Determine the (x, y) coordinate at the center of the cell enclosing the given text.  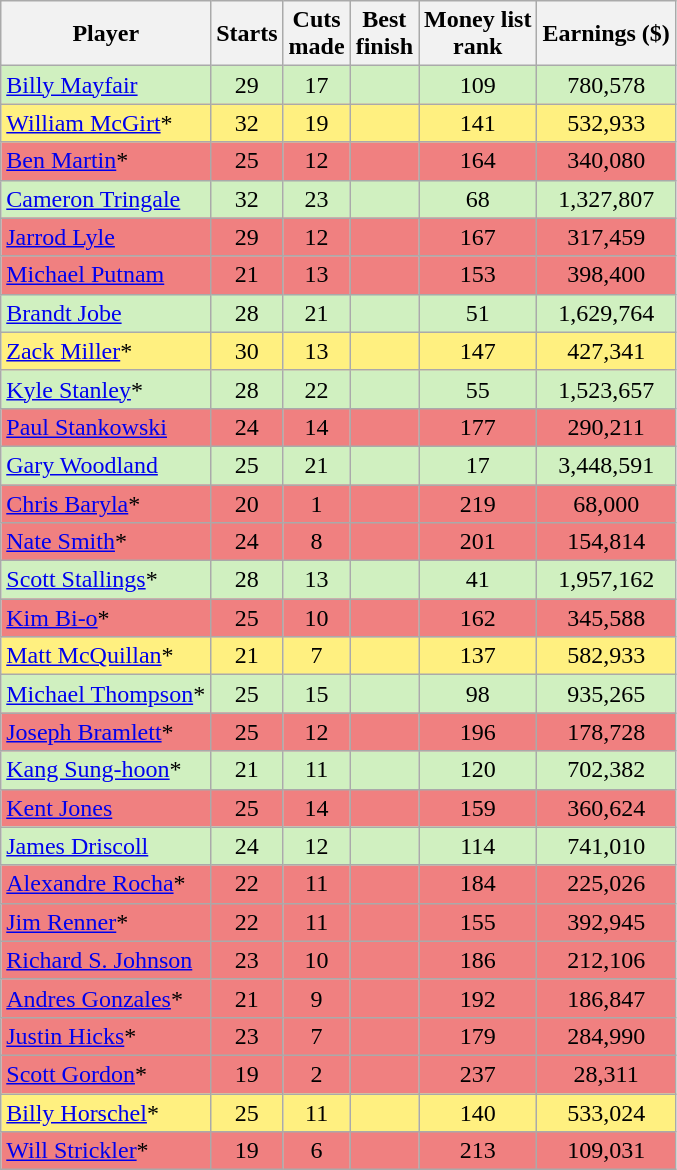
120 (478, 770)
935,265 (606, 694)
427,341 (606, 351)
20 (247, 503)
114 (478, 846)
Zack Miller* (106, 351)
398,400 (606, 275)
532,933 (606, 123)
141 (478, 123)
98 (478, 694)
Billy Horschel* (106, 1113)
147 (478, 351)
Gary Woodland (106, 465)
212,106 (606, 960)
Michael Thompson* (106, 694)
184 (478, 884)
154,814 (606, 542)
6 (316, 1151)
55 (478, 389)
582,933 (606, 656)
345,588 (606, 618)
140 (478, 1113)
Cutsmade (316, 34)
James Driscoll (106, 846)
9 (316, 998)
178,728 (606, 732)
192 (478, 998)
Andres Gonzales* (106, 998)
213 (478, 1151)
8 (316, 542)
Earnings ($) (606, 34)
741,010 (606, 846)
109,031 (606, 1151)
162 (478, 618)
702,382 (606, 770)
15 (316, 694)
51 (478, 313)
3,448,591 (606, 465)
179 (478, 1036)
225,026 (606, 884)
201 (478, 542)
219 (478, 503)
290,211 (606, 427)
Chris Baryla* (106, 503)
Jarrod Lyle (106, 237)
Kent Jones (106, 808)
Kim Bi-o* (106, 618)
167 (478, 237)
159 (478, 808)
William McGirt* (106, 123)
68,000 (606, 503)
Kyle Stanley* (106, 389)
Jim Renner* (106, 922)
360,624 (606, 808)
340,080 (606, 161)
1 (316, 503)
Billy Mayfair (106, 85)
Matt McQuillan* (106, 656)
153 (478, 275)
Ben Martin* (106, 161)
392,945 (606, 922)
Will Strickler* (106, 1151)
Bestfinish (384, 34)
533,024 (606, 1113)
1,327,807 (606, 199)
284,990 (606, 1036)
137 (478, 656)
Alexandre Rocha* (106, 884)
Richard S. Johnson (106, 960)
164 (478, 161)
1,957,162 (606, 580)
Brandt Jobe (106, 313)
109 (478, 85)
41 (478, 580)
Scott Gordon* (106, 1074)
Scott Stallings* (106, 580)
237 (478, 1074)
Michael Putnam (106, 275)
Joseph Bramlett* (106, 732)
317,459 (606, 237)
Money listrank (478, 34)
1,523,657 (606, 389)
1,629,764 (606, 313)
780,578 (606, 85)
Kang Sung-hoon* (106, 770)
Nate Smith* (106, 542)
2 (316, 1074)
186 (478, 960)
Starts (247, 34)
Justin Hicks* (106, 1036)
Paul Stankowski (106, 427)
28,311 (606, 1074)
Player (106, 34)
177 (478, 427)
Cameron Tringale (106, 199)
196 (478, 732)
68 (478, 199)
186,847 (606, 998)
30 (247, 351)
155 (478, 922)
